Determine the (x, y) coordinate at the center of the cell enclosing the given text.  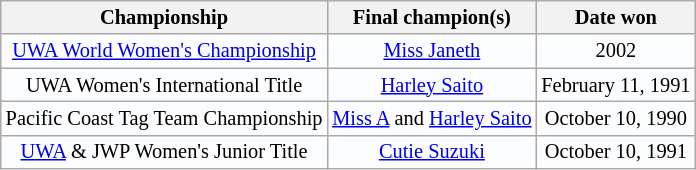
Miss A and Harley Saito (432, 118)
UWA & JWP Women's Junior Title (164, 152)
Harley Saito (432, 85)
UWA World Women's Championship (164, 51)
October 10, 1990 (616, 118)
Pacific Coast Tag Team Championship (164, 118)
UWA Women's International Title (164, 85)
Miss Janeth (432, 51)
October 10, 1991 (616, 152)
February 11, 1991 (616, 85)
2002 (616, 51)
Final champion(s) (432, 17)
Cutie Suzuki (432, 152)
Championship (164, 17)
Date won (616, 17)
